Identify which cell holds the provided text, then report its [X, Y] central coordinate. 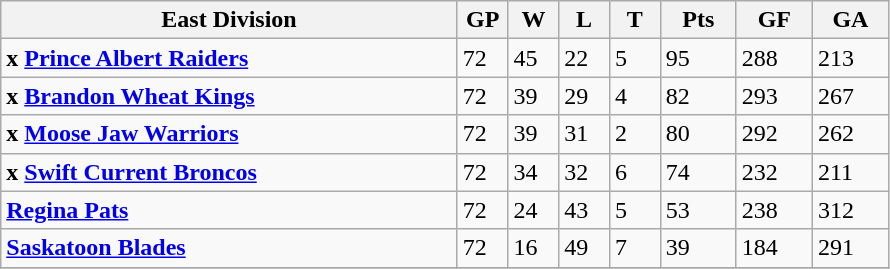
312 [850, 210]
232 [774, 172]
x Moose Jaw Warriors [230, 134]
x Brandon Wheat Kings [230, 96]
16 [534, 248]
4 [634, 96]
x Swift Current Broncos [230, 172]
53 [698, 210]
2 [634, 134]
Pts [698, 20]
238 [774, 210]
L [584, 20]
Saskatoon Blades [230, 248]
43 [584, 210]
x Prince Albert Raiders [230, 58]
293 [774, 96]
32 [584, 172]
95 [698, 58]
24 [534, 210]
184 [774, 248]
6 [634, 172]
74 [698, 172]
GP [482, 20]
Regina Pats [230, 210]
22 [584, 58]
288 [774, 58]
GF [774, 20]
49 [584, 248]
GA [850, 20]
292 [774, 134]
213 [850, 58]
267 [850, 96]
211 [850, 172]
East Division [230, 20]
31 [584, 134]
291 [850, 248]
W [534, 20]
34 [534, 172]
45 [534, 58]
T [634, 20]
262 [850, 134]
29 [584, 96]
82 [698, 96]
80 [698, 134]
7 [634, 248]
